Identify which cell holds the provided text, then report its (X, Y) central coordinate. 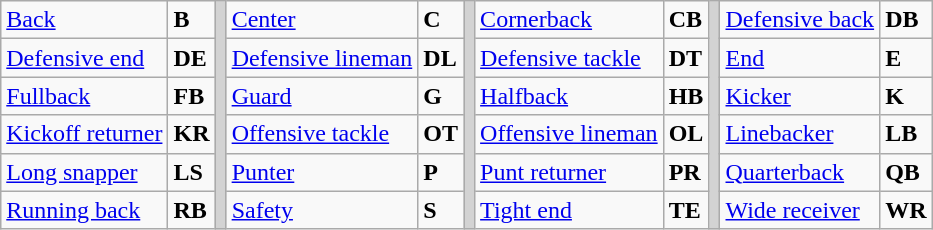
S (441, 210)
CB (686, 20)
Back (84, 20)
OL (686, 134)
E (906, 58)
DB (906, 20)
QB (906, 172)
Punt returner (570, 172)
Wide receiver (800, 210)
P (441, 172)
Center (322, 20)
KR (192, 134)
G (441, 96)
LB (906, 134)
PR (686, 172)
Offensive tackle (322, 134)
OT (441, 134)
K (906, 96)
Cornerback (570, 20)
B (192, 20)
Kicker (800, 96)
Halfback (570, 96)
Defensive back (800, 20)
Defensive tackle (570, 58)
Punter (322, 172)
WR (906, 210)
Running back (84, 210)
Long snapper (84, 172)
Linebacker (800, 134)
HB (686, 96)
DE (192, 58)
RB (192, 210)
Quarterback (800, 172)
FB (192, 96)
Tight end (570, 210)
End (800, 58)
Defensive lineman (322, 58)
DT (686, 58)
LS (192, 172)
Kickoff returner (84, 134)
TE (686, 210)
C (441, 20)
Guard (322, 96)
DL (441, 58)
Offensive lineman (570, 134)
Fullback (84, 96)
Safety (322, 210)
Defensive end (84, 58)
